From the cell containing the given text, extract its center point as [X, Y] coordinate. 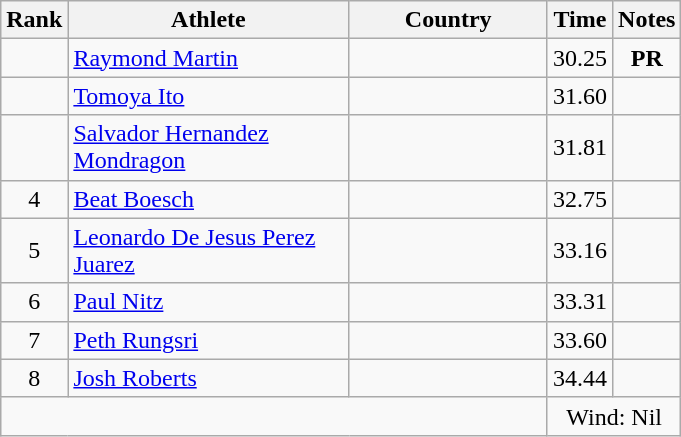
5 [34, 250]
30.25 [580, 58]
Salvador Hernandez Mondragon [208, 148]
Raymond Martin [208, 58]
Tomoya Ito [208, 96]
Leonardo De Jesus Perez Juarez [208, 250]
33.60 [580, 340]
Athlete [208, 20]
Notes [647, 20]
Country [448, 20]
33.31 [580, 302]
31.60 [580, 96]
6 [34, 302]
Rank [34, 20]
Wind: Nil [614, 416]
Peth Rungsri [208, 340]
33.16 [580, 250]
Paul Nitz [208, 302]
Josh Roberts [208, 378]
7 [34, 340]
PR [647, 58]
31.81 [580, 148]
Beat Boesch [208, 199]
8 [34, 378]
32.75 [580, 199]
Time [580, 20]
34.44 [580, 378]
4 [34, 199]
